Pinpoint the cell where the given text exists, returning its (x, y) midpoint coordinate. 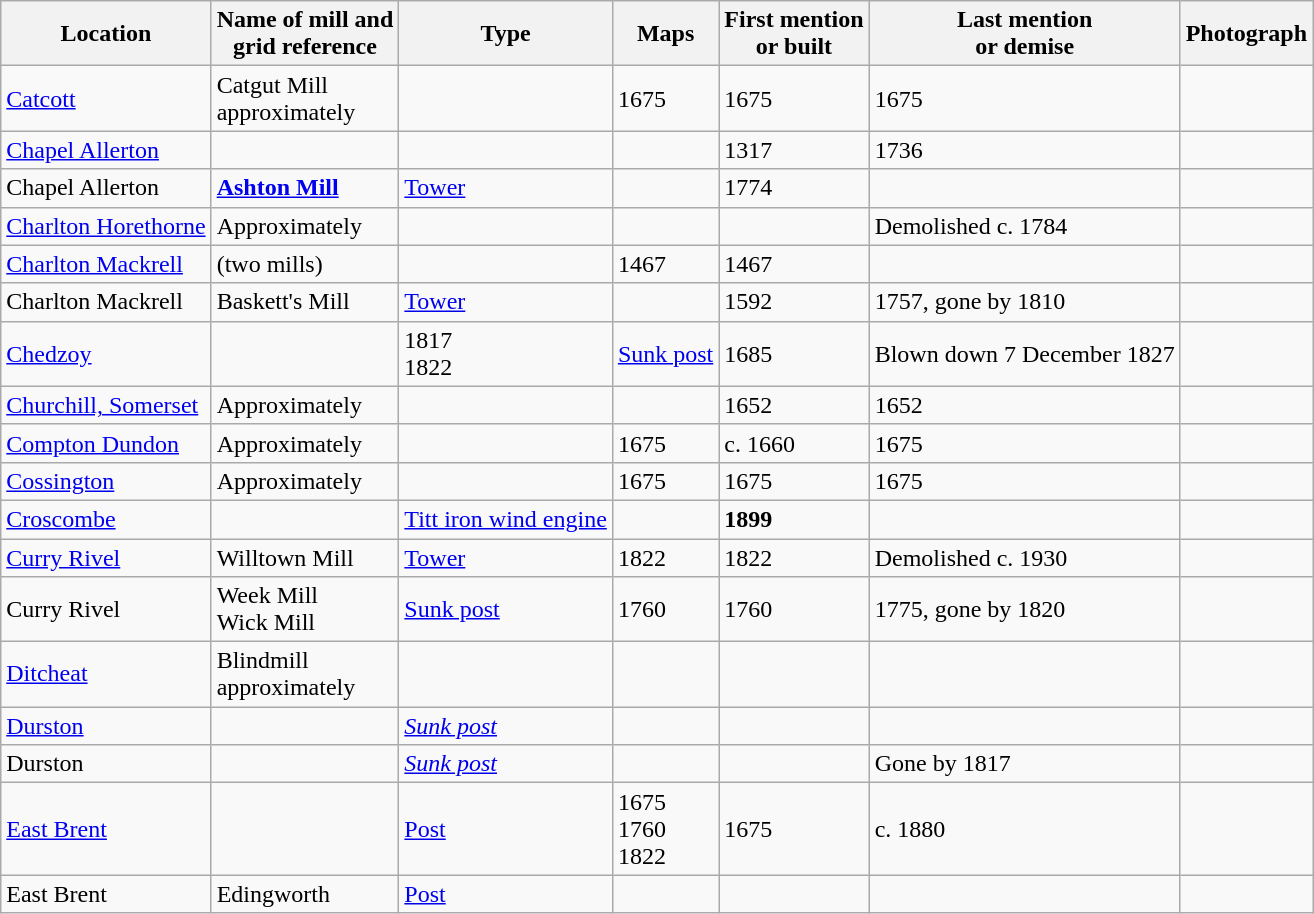
Catgut Millapproximately (305, 98)
First mentionor built (794, 34)
Chedzoy (106, 354)
Ditcheat (106, 674)
Photograph (1246, 34)
1757, gone by 1810 (1024, 302)
Catcott (106, 98)
Gone by 1817 (1024, 764)
Blown down 7 December 1827 (1024, 354)
Compton Dundon (106, 443)
Charlton Horethorne (106, 226)
Croscombe (106, 519)
1774 (794, 188)
Demolished c. 1784 (1024, 226)
Location (106, 34)
Week MillWick Mill (305, 610)
1685 (794, 354)
Ashton Mill (305, 188)
(two mills) (305, 264)
c. 1880 (1024, 829)
Titt iron wind engine (506, 519)
1736 (1024, 150)
Churchill, Somerset (106, 405)
Demolished c. 1930 (1024, 557)
Edingworth (305, 894)
167517601822 (665, 829)
Blindmillapproximately (305, 674)
Cossington (106, 481)
1317 (794, 150)
1899 (794, 519)
18171822 (506, 354)
1775, gone by 1820 (1024, 610)
c. 1660 (794, 443)
Type (506, 34)
Baskett's Mill (305, 302)
1592 (794, 302)
Last mention or demise (1024, 34)
Name of mill andgrid reference (305, 34)
Maps (665, 34)
Willtown Mill (305, 557)
